Provide the [x, y] coordinate of the cell's center where the given text is located.  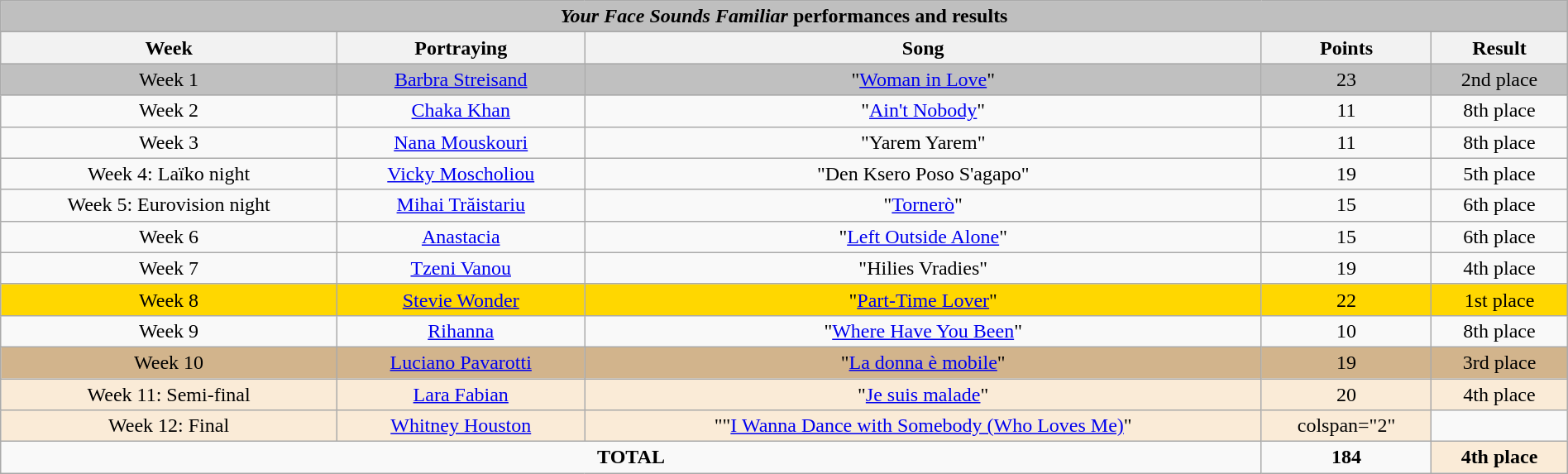
"Tornerò" [923, 205]
Tzeni Vanou [461, 268]
23 [1346, 79]
22 [1346, 299]
Week 6 [169, 237]
Week 2 [169, 111]
184 [1346, 457]
Chaka Khan [461, 111]
Stevie Wonder [461, 299]
Week 10 [169, 362]
Barbra Streisand [461, 79]
Anastacia [461, 237]
"Je suis malade" [923, 395]
Week 4: Laïko night [169, 174]
Portraying [461, 48]
Nana Mouskouri [461, 142]
Week 8 [169, 299]
"Part-Time Lover" [923, 299]
20 [1346, 395]
"Left Outside Alone" [923, 237]
Week 9 [169, 331]
"Ain't Nobody" [923, 111]
Points [1346, 48]
Week [169, 48]
Week 7 [169, 268]
Lara Fabian [461, 395]
Whitney Houston [461, 426]
"Yarem Yarem" [923, 142]
"Hilies Vradies" [923, 268]
Week 11: Semi-final [169, 395]
TOTAL [632, 457]
Result [1500, 48]
Song [923, 48]
2nd place [1500, 79]
Luciano Pavarotti [461, 362]
Vicky Moscholiou [461, 174]
Rihanna [461, 331]
Week 3 [169, 142]
"Den Ksero Poso S'agapo" [923, 174]
""I Wanna Dance with Somebody (Who Loves Me)" [923, 426]
3rd place [1500, 362]
Week 12: Final [169, 426]
"Where Have You Been" [923, 331]
colspan="2" [1346, 426]
Your Face Sounds Familiar performances and results [784, 17]
"La donna è mobile" [923, 362]
1st place [1500, 299]
"Woman in Love" [923, 79]
10 [1346, 331]
Week 1 [169, 79]
Mihai Trăistariu [461, 205]
Week 5: Eurovision night [169, 205]
5th place [1500, 174]
